Find where the given text appears and provide that cell's center as (x, y) coordinate. 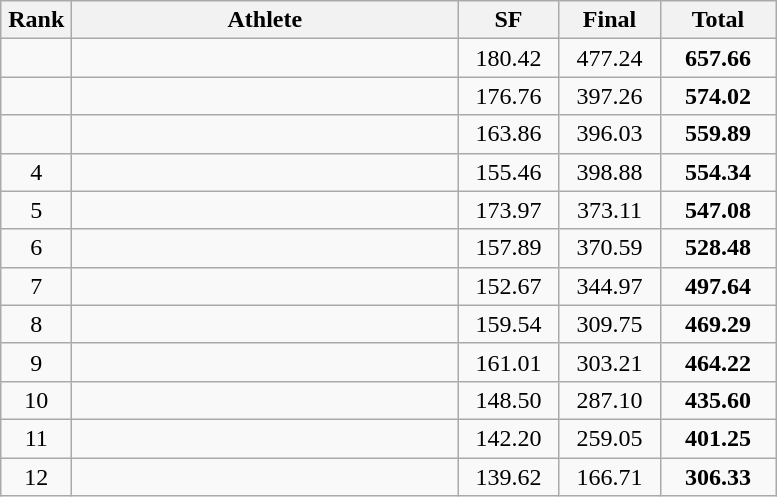
SF (508, 20)
157.89 (508, 248)
148.50 (508, 400)
309.75 (610, 324)
370.59 (610, 248)
554.34 (718, 172)
11 (36, 438)
173.97 (508, 210)
464.22 (718, 362)
155.46 (508, 172)
477.24 (610, 58)
528.48 (718, 248)
401.25 (718, 438)
306.33 (718, 477)
161.01 (508, 362)
Athlete (265, 20)
574.02 (718, 96)
287.10 (610, 400)
7 (36, 286)
Final (610, 20)
344.97 (610, 286)
657.66 (718, 58)
559.89 (718, 134)
4 (36, 172)
163.86 (508, 134)
10 (36, 400)
142.20 (508, 438)
159.54 (508, 324)
Total (718, 20)
176.76 (508, 96)
373.11 (610, 210)
398.88 (610, 172)
396.03 (610, 134)
8 (36, 324)
5 (36, 210)
180.42 (508, 58)
497.64 (718, 286)
547.08 (718, 210)
Rank (36, 20)
397.26 (610, 96)
12 (36, 477)
303.21 (610, 362)
139.62 (508, 477)
435.60 (718, 400)
6 (36, 248)
469.29 (718, 324)
166.71 (610, 477)
152.67 (508, 286)
259.05 (610, 438)
9 (36, 362)
